Find where the given text appears and provide that cell's center as (X, Y) coordinate. 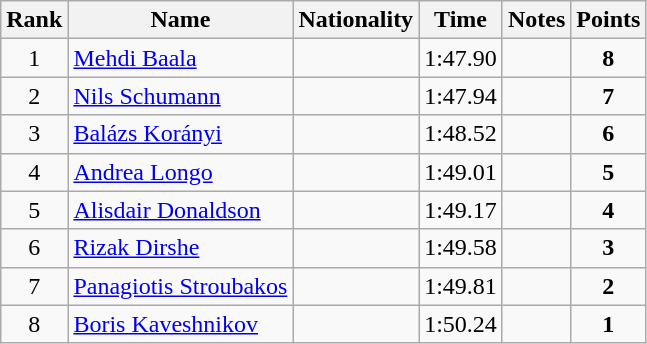
Boris Kaveshnikov (180, 324)
1:49.17 (461, 210)
Points (608, 20)
1:47.94 (461, 96)
1:49.81 (461, 286)
Name (180, 20)
Mehdi Baala (180, 58)
Notes (536, 20)
Rank (34, 20)
Andrea Longo (180, 172)
1:49.58 (461, 248)
Rizak Dirshe (180, 248)
Alisdair Donaldson (180, 210)
Nationality (356, 20)
1:50.24 (461, 324)
1:49.01 (461, 172)
1:48.52 (461, 134)
Panagiotis Stroubakos (180, 286)
Balázs Korányi (180, 134)
Nils Schumann (180, 96)
Time (461, 20)
1:47.90 (461, 58)
